Extract the (X, Y) coordinate from the center of the cell holding the provided text.  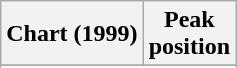
Peakposition (189, 34)
Chart (1999) (72, 34)
